Determine the (X, Y) coordinate at the center of the cell enclosing the given text.  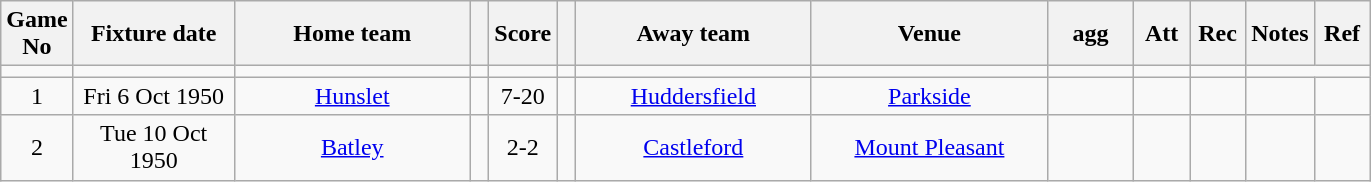
Att (1162, 34)
Fri 6 Oct 1950 (154, 96)
Hunslet (352, 96)
Castleford (693, 148)
Rec (1218, 34)
Score (523, 34)
Fixture date (154, 34)
2-2 (523, 148)
Away team (693, 34)
1 (37, 96)
Notes (1280, 34)
Ref (1342, 34)
Parkside (929, 96)
agg (1090, 34)
Game No (37, 34)
Tue 10 Oct 1950 (154, 148)
Batley (352, 148)
Huddersfield (693, 96)
Home team (352, 34)
Mount Pleasant (929, 148)
7-20 (523, 96)
2 (37, 148)
Venue (929, 34)
